Extract the [X, Y] coordinate from the center of the cell holding the provided text.  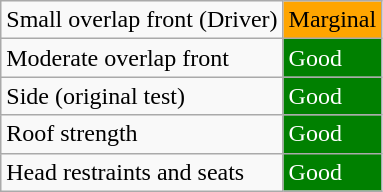
Roof strength [142, 134]
Moderate overlap front [142, 58]
Head restraints and seats [142, 172]
Small overlap front (Driver) [142, 20]
Marginal [332, 20]
Side (original test) [142, 96]
